Find where the given text appears and provide that cell's center as [x, y] coordinate. 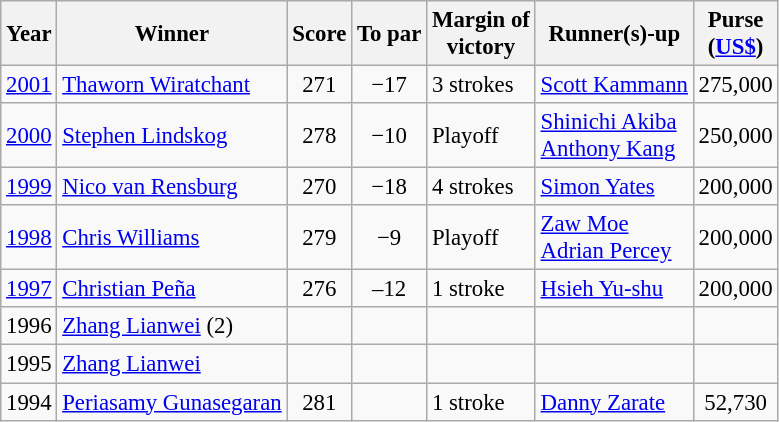
Year [29, 34]
−9 [390, 238]
1994 [29, 402]
1997 [29, 289]
3 strokes [482, 85]
Purse(US$) [736, 34]
Nico van Rensburg [172, 187]
−18 [390, 187]
Scott Kammann [614, 85]
Zaw Moe Adrian Percey [614, 238]
Simon Yates [614, 187]
−10 [390, 136]
Christian Peña [172, 289]
Stephen Lindskog [172, 136]
1996 [29, 327]
Zhang Lianwei (2) [172, 327]
281 [320, 402]
2001 [29, 85]
–12 [390, 289]
Periasamy Gunasegaran [172, 402]
Hsieh Yu-shu [614, 289]
276 [320, 289]
Shinichi Akiba Anthony Kang [614, 136]
270 [320, 187]
To par [390, 34]
Runner(s)-up [614, 34]
1995 [29, 364]
Winner [172, 34]
Thaworn Wiratchant [172, 85]
4 strokes [482, 187]
279 [320, 238]
278 [320, 136]
2000 [29, 136]
250,000 [736, 136]
Zhang Lianwei [172, 364]
Danny Zarate [614, 402]
−17 [390, 85]
275,000 [736, 85]
Score [320, 34]
1998 [29, 238]
Chris Williams [172, 238]
Margin ofvictory [482, 34]
52,730 [736, 402]
271 [320, 85]
1999 [29, 187]
